Return the [x, y] coordinate for the center point of the cell that contains the specified text.  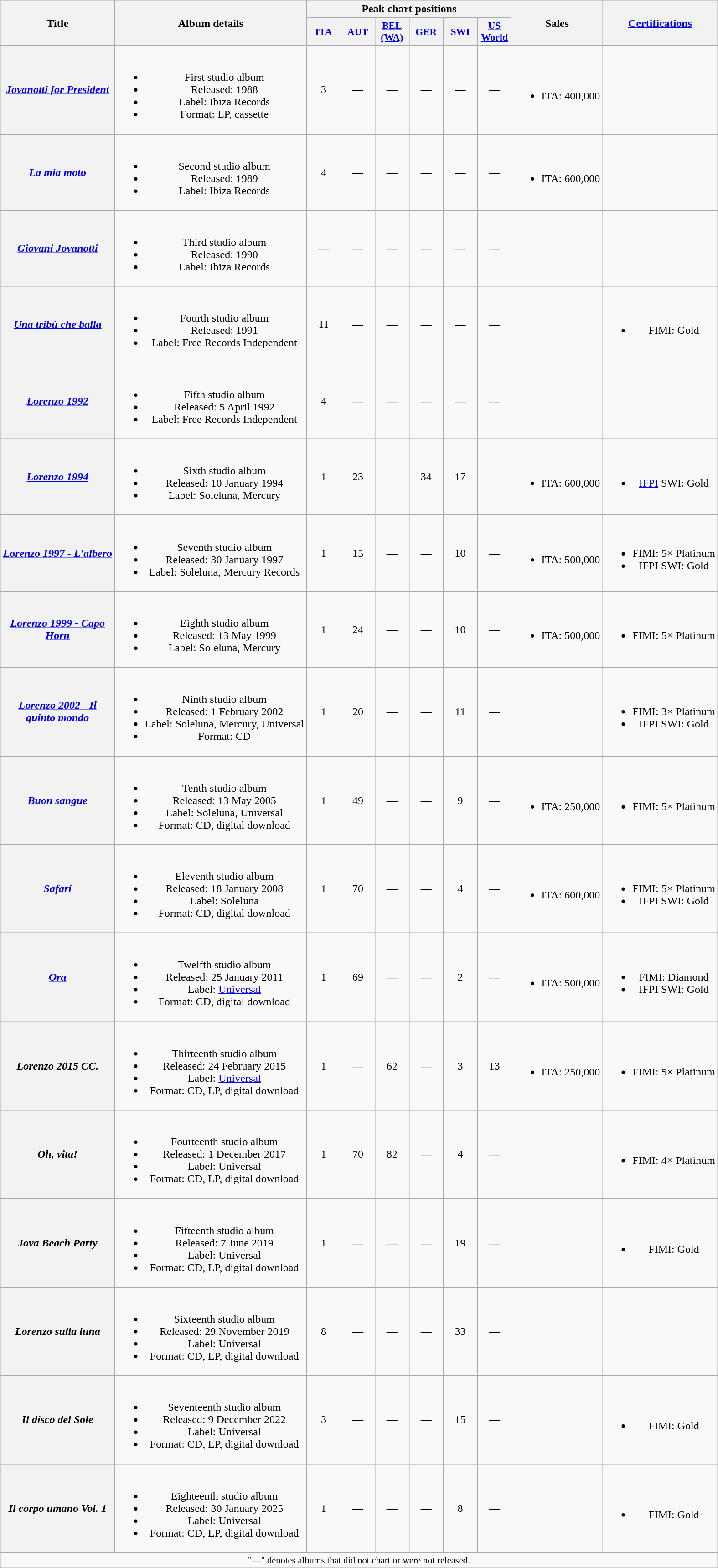
Eighth studio albumReleased: 13 May 1999Label: Soleluna, Mercury [211, 629]
9 [460, 800]
Twelfth studio albumReleased: 25 January 2011Label: UniversalFormat: CD, digital download [211, 977]
Fifteenth studio albumReleased: 7 June 2019Label: UniversalFormat: CD, LP, digital download [211, 1243]
Certifications [660, 23]
USWorld [494, 32]
33 [460, 1331]
Seventeenth studio albumReleased: 9 December 2022Label: UniversalFormat: CD, LP, digital download [211, 1420]
17 [460, 477]
SWI [460, 32]
Il disco del Sole [57, 1420]
FIMI: DiamondIFPI SWI: Gold [660, 977]
Fifth studio albumReleased: 5 April 1992Label: Free Records Independent [211, 400]
Seventh studio albumReleased: 30 January 1997Label: Soleluna, Mercury Records [211, 553]
Safari [57, 889]
13 [494, 1066]
Sixteenth studio albumReleased: 29 November 2019Label: UniversalFormat: CD, LP, digital download [211, 1331]
AUT [357, 32]
ITA: 400,000 [557, 90]
Lorenzo 1997 - L'albero [57, 553]
Third studio albumReleased: 1990Label: Ibiza Records [211, 248]
FIMI: 4× Platinum [660, 1154]
2 [460, 977]
FIMI: 3× PlatinumIFPI SWI: Gold [660, 711]
Il corpo umano Vol. 1 [57, 1508]
Thirteenth studio albumReleased: 24 February 2015Label: UniversalFormat: CD, LP, digital download [211, 1066]
Peak chart positions [409, 9]
20 [357, 711]
19 [460, 1243]
La mia moto [57, 172]
Ora [57, 977]
Eighteenth studio albumReleased: 30 January 2025Label: UniversalFormat: CD, LP, digital download [211, 1508]
ITA [324, 32]
Sales [557, 23]
Sixth studio albumReleased: 10 January 1994Label: Soleluna, Mercury [211, 477]
Fourteenth studio albumReleased: 1 December 2017Label: UniversalFormat: CD, LP, digital download [211, 1154]
69 [357, 977]
Lorenzo 1992 [57, 400]
Jovanotti for President [57, 90]
Album details [211, 23]
62 [392, 1066]
Second studio albumReleased: 1989Label: Ibiza Records [211, 172]
Oh, vita! [57, 1154]
Jova Beach Party [57, 1243]
Buon sangue [57, 800]
82 [392, 1154]
Lorenzo 2015 CC. [57, 1066]
GER [426, 32]
First studio albumReleased: 1988Label: Ibiza RecordsFormat: LP, cassette [211, 90]
34 [426, 477]
Lorenzo 1994 [57, 477]
Ninth studio albumReleased: 1 February 2002Label: Soleluna, Mercury, UniversalFormat: CD [211, 711]
Giovani Jovanotti [57, 248]
IFPI SWI: Gold [660, 477]
Lorenzo 2002 - Il quinto mondo [57, 711]
Lorenzo sulla luna [57, 1331]
Tenth studio albumReleased: 13 May 2005Label: Soleluna, UniversalFormat: CD, digital download [211, 800]
BEL(WA) [392, 32]
Una tribù che balla [57, 325]
23 [357, 477]
Fourth studio albumReleased: 1991Label: Free Records Independent [211, 325]
Eleventh studio albumReleased: 18 January 2008Label: SolelunaFormat: CD, digital download [211, 889]
Lorenzo 1999 - Capo Horn [57, 629]
49 [357, 800]
"—" denotes albums that did not chart or were not released. [359, 1560]
Title [57, 23]
24 [357, 629]
